Return [x, y] of the center of cell containing provided text 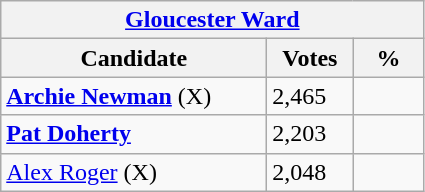
Archie Newman (X) [134, 96]
2,203 [310, 134]
Pat Doherty [134, 134]
2,465 [310, 96]
Alex Roger (X) [134, 172]
Votes [310, 58]
Gloucester Ward [212, 20]
% [388, 58]
Candidate [134, 58]
2,048 [310, 172]
